Return the (X, Y) coordinate for the center point of the cell that contains the specified text.  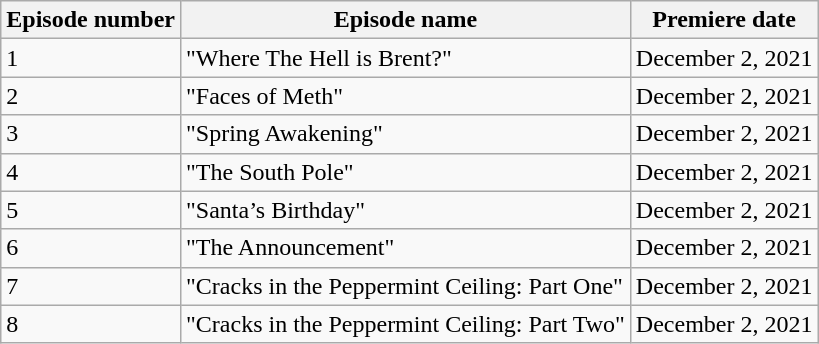
3 (91, 134)
Episode name (406, 20)
4 (91, 172)
Premiere date (724, 20)
6 (91, 248)
"Santa’s Birthday" (406, 210)
"The South Pole" (406, 172)
2 (91, 96)
"Cracks in the Peppermint Ceiling: Part One" (406, 286)
"Faces of Meth" (406, 96)
"The Announcement" (406, 248)
"Spring Awakening" (406, 134)
"Where The Hell is Brent?" (406, 58)
"Cracks in the Peppermint Ceiling: Part Two" (406, 324)
8 (91, 324)
Episode number (91, 20)
1 (91, 58)
5 (91, 210)
7 (91, 286)
